Locate the cell with the specified text and output its (X, Y) center coordinate. 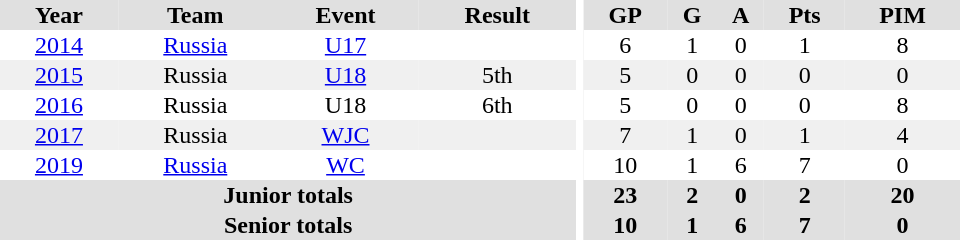
Result (497, 15)
2017 (59, 135)
A (740, 15)
5th (497, 75)
Junior totals (288, 195)
Event (346, 15)
2015 (59, 75)
23 (625, 195)
U17 (346, 45)
G (692, 15)
WC (346, 165)
PIM (902, 15)
Team (196, 15)
GP (625, 15)
6th (497, 105)
WJC (346, 135)
2019 (59, 165)
Year (59, 15)
2014 (59, 45)
20 (902, 195)
Senior totals (288, 225)
2016 (59, 105)
Pts (804, 15)
4 (902, 135)
